Return the [x, y] coordinate for the center point of the cell that contains the specified text.  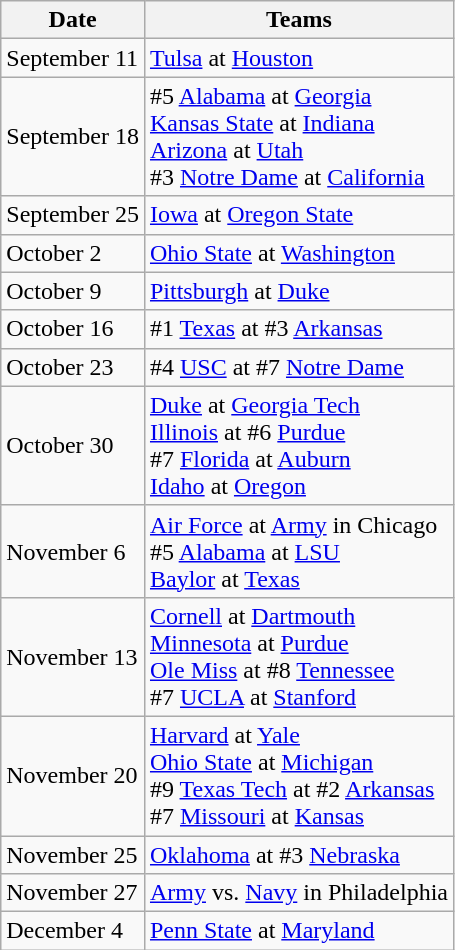
December 4 [73, 931]
November 20 [73, 776]
November 27 [73, 893]
#1 Texas at #3 Arkansas [298, 329]
Date [73, 20]
Duke at Georgia TechIllinois at #6 Purdue#7 Florida at AuburnIdaho at Oregon [298, 446]
Iowa at Oregon State [298, 215]
Tulsa at Houston [298, 58]
Harvard at YaleOhio State at Michigan#9 Texas Tech at #2 Arkansas#7 Missouri at Kansas [298, 776]
October 30 [73, 446]
November 13 [73, 656]
October 9 [73, 291]
Ohio State at Washington [298, 253]
Teams [298, 20]
#4 USC at #7 Notre Dame [298, 367]
Cornell at DartmouthMinnesota at PurdueOle Miss at #8 Tennessee#7 UCLA at Stanford [298, 656]
Penn State at Maryland [298, 931]
Air Force at Army in Chicago#5 Alabama at LSUBaylor at Texas [298, 551]
September 11 [73, 58]
Oklahoma at #3 Nebraska [298, 855]
September 25 [73, 215]
Army vs. Navy in Philadelphia [298, 893]
Pittsburgh at Duke [298, 291]
November 25 [73, 855]
November 6 [73, 551]
October 23 [73, 367]
October 16 [73, 329]
#5 Alabama at GeorgiaKansas State at IndianaArizona at Utah#3 Notre Dame at California [298, 136]
October 2 [73, 253]
September 18 [73, 136]
